For the text-containing cell, return its midpoint in (X, Y) coordinate format. 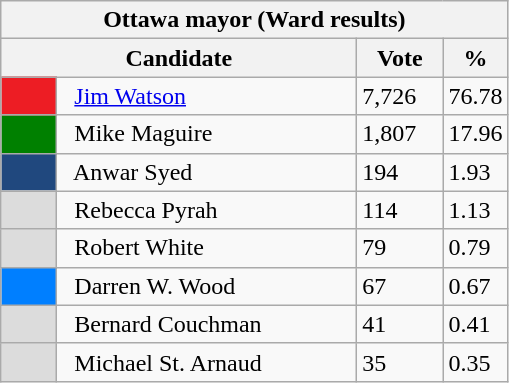
7,726 (400, 96)
Candidate (179, 58)
76.78 (476, 96)
0.79 (476, 248)
Darren W. Wood (207, 286)
0.41 (476, 324)
Rebecca Pyrah (207, 210)
Vote (400, 58)
Jim Watson (207, 96)
Anwar Syed (207, 172)
1,807 (400, 134)
0.67 (476, 286)
114 (400, 210)
Michael St. Arnaud (207, 362)
% (476, 58)
41 (400, 324)
1.13 (476, 210)
0.35 (476, 362)
67 (400, 286)
Bernard Couchman (207, 324)
Robert White (207, 248)
Ottawa mayor (Ward results) (254, 20)
17.96 (476, 134)
1.93 (476, 172)
Mike Maguire (207, 134)
35 (400, 362)
79 (400, 248)
194 (400, 172)
